Search for the cell housing the specified text and yield its (X, Y) center coordinate. 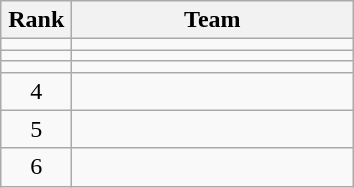
Team (212, 20)
4 (36, 91)
6 (36, 167)
Rank (36, 20)
5 (36, 129)
